Locate the cell with the specified text and output its (X, Y) center coordinate. 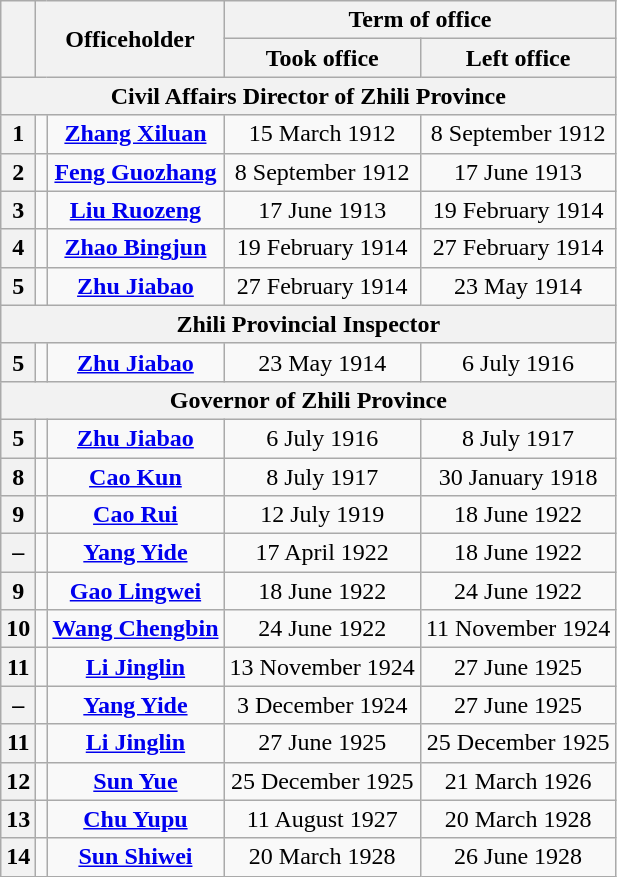
Cao Rui (136, 515)
Zhao Bingjun (136, 248)
13 November 1924 (322, 667)
1 (18, 134)
Left office (518, 58)
Took office (322, 58)
Governor of Zhili Province (308, 400)
12 July 1919 (322, 515)
Officeholder (130, 39)
Cao Kun (136, 477)
13 (18, 819)
Gao Lingwei (136, 591)
3 (18, 210)
15 March 1912 (322, 134)
Chu Yupu (136, 819)
Civil Affairs Director of Zhili Province (308, 96)
Sun Yue (136, 781)
30 January 1918 (518, 477)
Liu Ruozeng (136, 210)
4 (18, 248)
21 March 1926 (518, 781)
26 June 1928 (518, 857)
11 November 1924 (518, 629)
Term of office (420, 20)
Feng Guozhang (136, 172)
12 (18, 781)
Wang Chengbin (136, 629)
3 December 1924 (322, 705)
Zhili Provincial Inspector (308, 324)
2 (18, 172)
17 April 1922 (322, 553)
8 (18, 477)
10 (18, 629)
14 (18, 857)
11 August 1927 (322, 819)
Sun Shiwei (136, 857)
Zhang Xiluan (136, 134)
